Locate the cell with the specified text and output its [X, Y] center coordinate. 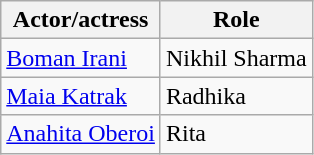
Maia Katrak [81, 96]
Role [236, 20]
Boman Irani [81, 58]
Radhika [236, 96]
Actor/actress [81, 20]
Rita [236, 134]
Anahita Oberoi [81, 134]
Nikhil Sharma [236, 58]
